Extract the (X, Y) coordinate from the center of the cell holding the provided text.  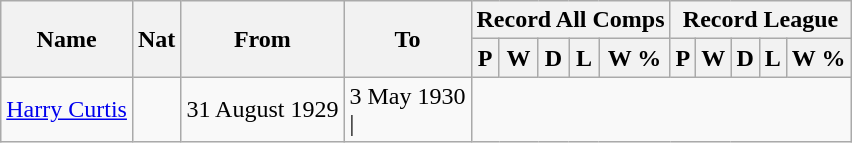
Record All Comps (570, 20)
From (262, 39)
Name (67, 39)
To (408, 39)
Nat (156, 39)
31 August 1929 (262, 110)
3 May 1930| (408, 110)
Record League (760, 20)
Harry Curtis (67, 110)
